Pinpoint the cell where the given text exists, returning its (X, Y) midpoint coordinate. 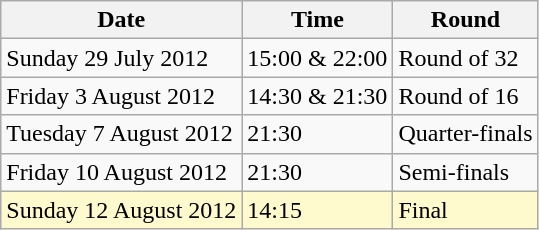
Time (318, 20)
Final (466, 210)
Date (122, 20)
14:30 & 21:30 (318, 96)
Sunday 12 August 2012 (122, 210)
Friday 10 August 2012 (122, 172)
15:00 & 22:00 (318, 58)
Tuesday 7 August 2012 (122, 134)
Sunday 29 July 2012 (122, 58)
14:15 (318, 210)
Round of 16 (466, 96)
Friday 3 August 2012 (122, 96)
Round of 32 (466, 58)
Quarter-finals (466, 134)
Round (466, 20)
Semi-finals (466, 172)
